Return (X, Y) of the center of cell containing provided text 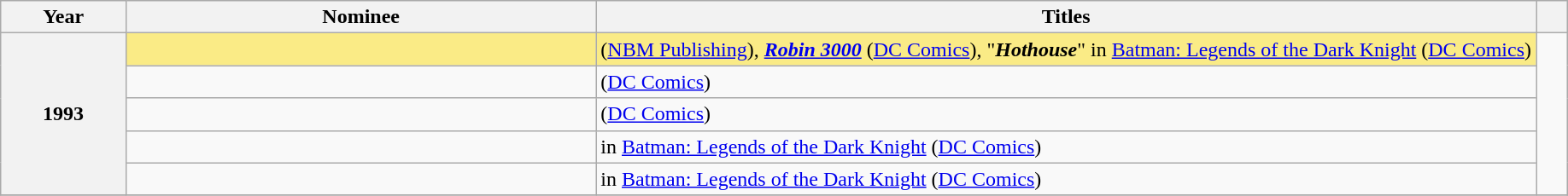
Year (63, 17)
Nominee (360, 17)
Titles (1066, 17)
1993 (63, 114)
(NBM Publishing), Robin 3000 (DC Comics), "Hothouse" in Batman: Legends of the Dark Knight (DC Comics) (1066, 49)
